Pinpoint the cell where the given text exists, returning its (X, Y) midpoint coordinate. 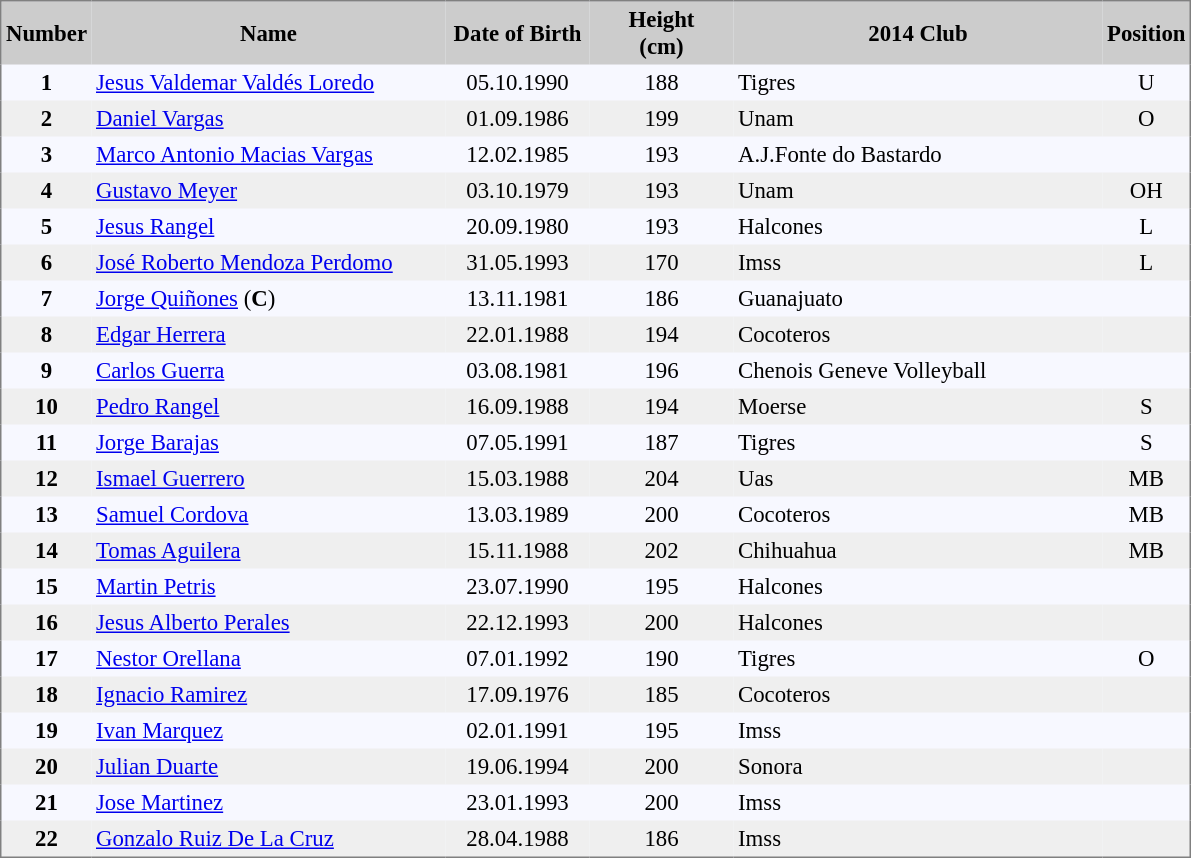
Chenois Geneve Volleyball (918, 370)
14 (46, 550)
Number (46, 33)
202 (662, 550)
03.10.1979 (518, 190)
23.07.1990 (518, 586)
Ivan Marquez (269, 730)
19.06.1994 (518, 766)
22.12.1993 (518, 622)
170 (662, 262)
Daniel Vargas (269, 118)
Uas (918, 478)
20.09.1980 (518, 226)
Pedro Rangel (269, 406)
4 (46, 190)
A.J.Fonte do Bastardo (918, 154)
Date of Birth (518, 33)
20 (46, 766)
Gonzalo Ruiz De La Cruz (269, 838)
Ismael Guerrero (269, 478)
05.10.1990 (518, 82)
Sonora (918, 766)
Jose Martinez (269, 802)
17.09.1976 (518, 694)
188 (662, 82)
6 (46, 262)
22.01.1988 (518, 334)
12 (46, 478)
15.03.1988 (518, 478)
Position (1146, 33)
03.08.1981 (518, 370)
185 (662, 694)
18 (46, 694)
07.05.1991 (518, 442)
Jesus Valdemar Valdés Loredo (269, 82)
1 (46, 82)
204 (662, 478)
José Roberto Mendoza Perdomo (269, 262)
Edgar Herrera (269, 334)
16.09.1988 (518, 406)
Martin Petris (269, 586)
Guanajuato (918, 298)
2014 Club (918, 33)
190 (662, 658)
Samuel Cordova (269, 514)
199 (662, 118)
Ignacio Ramirez (269, 694)
Carlos Guerra (269, 370)
13.03.1989 (518, 514)
Height(cm) (662, 33)
Jorge Barajas (269, 442)
12.02.1985 (518, 154)
8 (46, 334)
11 (46, 442)
Gustavo Meyer (269, 190)
Name (269, 33)
Nestor Orellana (269, 658)
196 (662, 370)
Chihuahua (918, 550)
187 (662, 442)
Jorge Quiñones (C) (269, 298)
Jesus Alberto Perales (269, 622)
Marco Antonio Macias Vargas (269, 154)
10 (46, 406)
5 (46, 226)
01.09.1986 (518, 118)
13 (46, 514)
28.04.1988 (518, 838)
22 (46, 838)
OH (1146, 190)
9 (46, 370)
31.05.1993 (518, 262)
02.01.1991 (518, 730)
Moerse (918, 406)
2 (46, 118)
13.11.1981 (518, 298)
3 (46, 154)
Julian Duarte (269, 766)
15 (46, 586)
17 (46, 658)
23.01.1993 (518, 802)
16 (46, 622)
U (1146, 82)
07.01.1992 (518, 658)
Tomas Aguilera (269, 550)
7 (46, 298)
15.11.1988 (518, 550)
Jesus Rangel (269, 226)
19 (46, 730)
21 (46, 802)
